Identify which cell holds the provided text, then report its (X, Y) central coordinate. 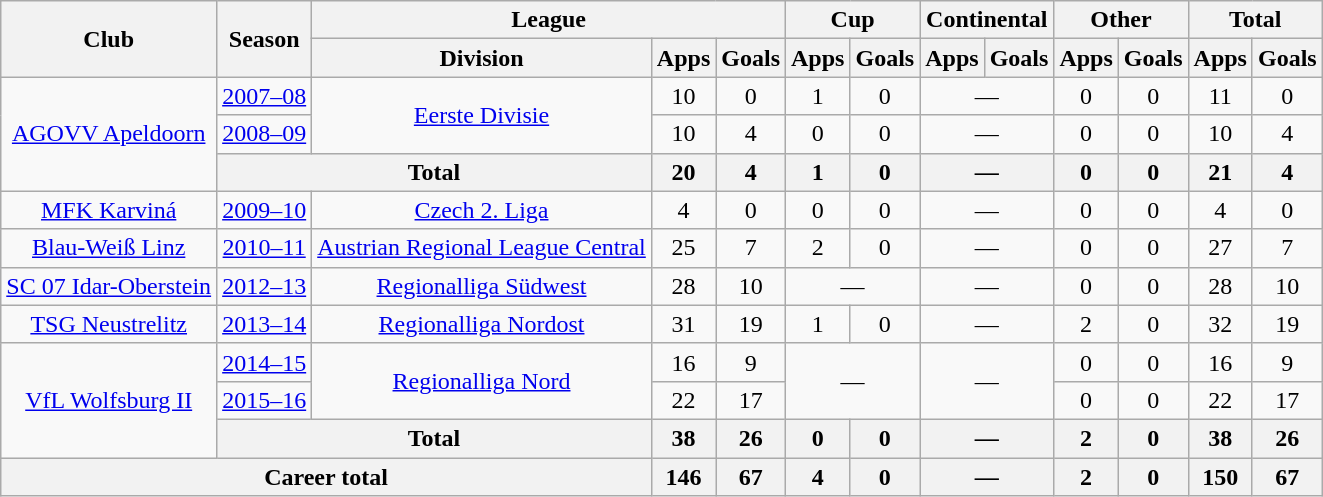
VfL Wolfsburg II (109, 400)
Blau-Weiß Linz (109, 248)
146 (683, 477)
Division (482, 58)
27 (1220, 248)
TSG Neustrelitz (109, 324)
2008–09 (264, 134)
MFK Karviná (109, 210)
2013–14 (264, 324)
150 (1220, 477)
2010–11 (264, 248)
Regionalliga Nordost (482, 324)
Continental (987, 20)
Career total (326, 477)
Eerste Divisie (482, 115)
20 (683, 172)
SC 07 Idar-Oberstein (109, 286)
Season (264, 39)
21 (1220, 172)
Other (1121, 20)
Cup (853, 20)
25 (683, 248)
Regionalliga Nord (482, 381)
2015–16 (264, 400)
Club (109, 39)
32 (1220, 324)
Czech 2. Liga (482, 210)
Austrian Regional League Central (482, 248)
31 (683, 324)
2012–13 (264, 286)
Regionalliga Südwest (482, 286)
2009–10 (264, 210)
League (549, 20)
11 (1220, 96)
2007–08 (264, 96)
2014–15 (264, 362)
AGOVV Apeldoorn (109, 134)
